Pinpoint the cell where the given text exists, returning its (X, Y) midpoint coordinate. 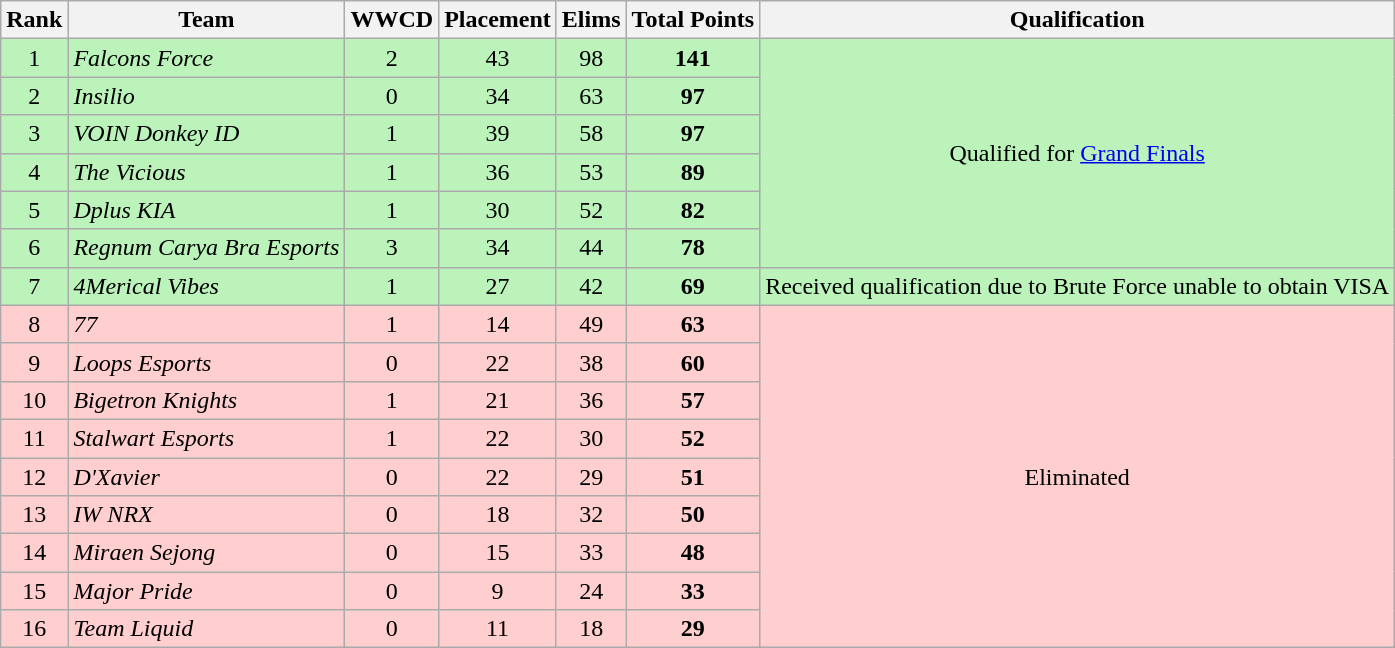
10 (34, 400)
8 (34, 324)
38 (591, 362)
89 (693, 172)
Eliminated (1078, 476)
50 (693, 515)
Falcons Force (206, 58)
77 (206, 324)
Loops Esports (206, 362)
4Merical Vibes (206, 286)
6 (34, 248)
51 (693, 477)
60 (693, 362)
48 (693, 553)
58 (591, 134)
57 (693, 400)
Team (206, 20)
Major Pride (206, 591)
141 (693, 58)
Regnum Carya Bra Esports (206, 248)
Received qualification due to Brute Force unable to obtain VISA (1078, 286)
42 (591, 286)
Team Liquid (206, 629)
43 (498, 58)
16 (34, 629)
Qualification (1078, 20)
Miraen Sejong (206, 553)
98 (591, 58)
53 (591, 172)
The Vicious (206, 172)
Insilio (206, 96)
WWCD (392, 20)
IW NRX (206, 515)
Dplus KIA (206, 210)
32 (591, 515)
21 (498, 400)
5 (34, 210)
12 (34, 477)
Stalwart Esports (206, 438)
Rank (34, 20)
Qualified for Grand Finals (1078, 153)
39 (498, 134)
D'Xavier (206, 477)
Bigetron Knights (206, 400)
Total Points (693, 20)
Placement (498, 20)
49 (591, 324)
Elims (591, 20)
69 (693, 286)
VOIN Donkey ID (206, 134)
27 (498, 286)
24 (591, 591)
4 (34, 172)
78 (693, 248)
44 (591, 248)
7 (34, 286)
13 (34, 515)
82 (693, 210)
